Return [X, Y] of the center of cell containing provided text 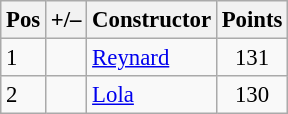
Reynard [152, 58]
Points [252, 20]
130 [252, 95]
1 [24, 58]
Lola [152, 95]
Pos [24, 20]
Constructor [152, 20]
+/– [66, 20]
131 [252, 58]
2 [24, 95]
